Identify which cell holds the provided text, then report its [X, Y] central coordinate. 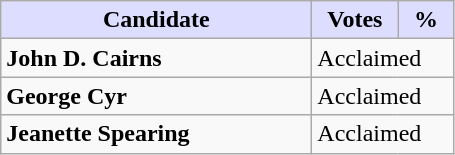
Candidate [156, 20]
George Cyr [156, 96]
Votes [355, 20]
John D. Cairns [156, 58]
Jeanette Spearing [156, 134]
% [426, 20]
